Scan for the cell matching the given text and deliver its [x, y] coordinate at center. 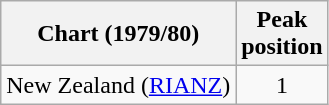
New Zealand (RIANZ) [118, 85]
Chart (1979/80) [118, 34]
1 [282, 85]
Peakposition [282, 34]
